Find where the given text appears and provide that cell's center as (x, y) coordinate. 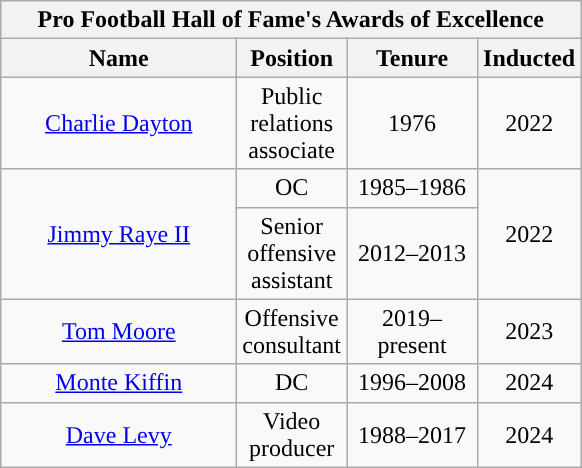
Offensive consultant (292, 332)
Dave Levy (119, 434)
Monte Kiffin (119, 383)
Pro Football Hall of Fame's Awards of Excellence (291, 20)
1996–2008 (412, 383)
OC (292, 188)
Tom Moore (119, 332)
Name (119, 58)
2012–2013 (412, 253)
Senior offensive assistant (292, 253)
Video producer (292, 434)
2019–present (412, 332)
Jimmy Raye II (119, 234)
Tenure (412, 58)
1976 (412, 123)
DC (292, 383)
Position (292, 58)
2023 (530, 332)
Charlie Dayton (119, 123)
1988–2017 (412, 434)
Public relations associate (292, 123)
1985–1986 (412, 188)
Inducted (530, 58)
